Output the [x, y] coordinate of the center of the cell containing the given text.  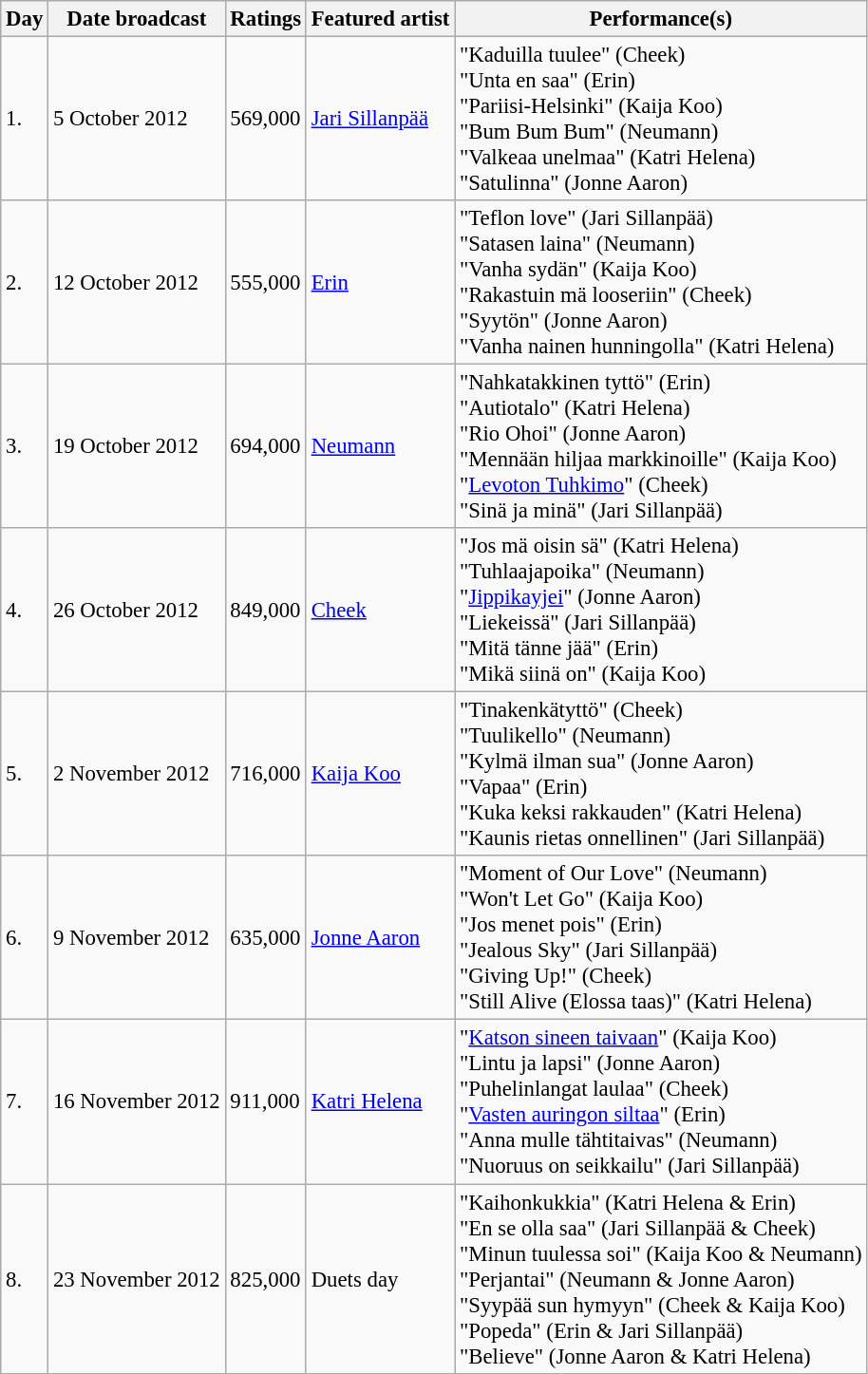
Ratings [266, 19]
Kaija Koo [380, 775]
Date broadcast [137, 19]
5. [25, 775]
26 October 2012 [137, 610]
Erin [380, 283]
4. [25, 610]
16 November 2012 [137, 1101]
635,000 [266, 938]
911,000 [266, 1101]
3. [25, 446]
Jari Sillanpää [380, 120]
716,000 [266, 775]
9 November 2012 [137, 938]
694,000 [266, 446]
8. [25, 1279]
Day [25, 19]
Cheek [380, 610]
Performance(s) [661, 19]
Jonne Aaron [380, 938]
12 October 2012 [137, 283]
825,000 [266, 1279]
5 October 2012 [137, 120]
6. [25, 938]
569,000 [266, 120]
7. [25, 1101]
1. [25, 120]
Katri Helena [380, 1101]
555,000 [266, 283]
2 November 2012 [137, 775]
Neumann [380, 446]
849,000 [266, 610]
23 November 2012 [137, 1279]
Duets day [380, 1279]
19 October 2012 [137, 446]
Featured artist [380, 19]
2. [25, 283]
